Scan for the cell matching the given text and deliver its (x, y) coordinate at center. 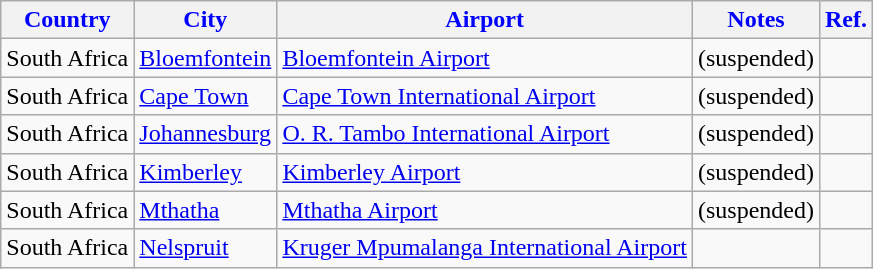
Mthatha Airport (485, 210)
Johannesburg (206, 134)
Country (68, 20)
Cape Town (206, 96)
City (206, 20)
Cape Town International Airport (485, 96)
Nelspruit (206, 248)
Mthatha (206, 210)
Airport (485, 20)
O. R. Tambo International Airport (485, 134)
Notes (756, 20)
Kruger Mpumalanga International Airport (485, 248)
Bloemfontein (206, 58)
Kimberley (206, 172)
Ref. (846, 20)
Kimberley Airport (485, 172)
Bloemfontein Airport (485, 58)
